Search for the cell housing the specified text and yield its (X, Y) center coordinate. 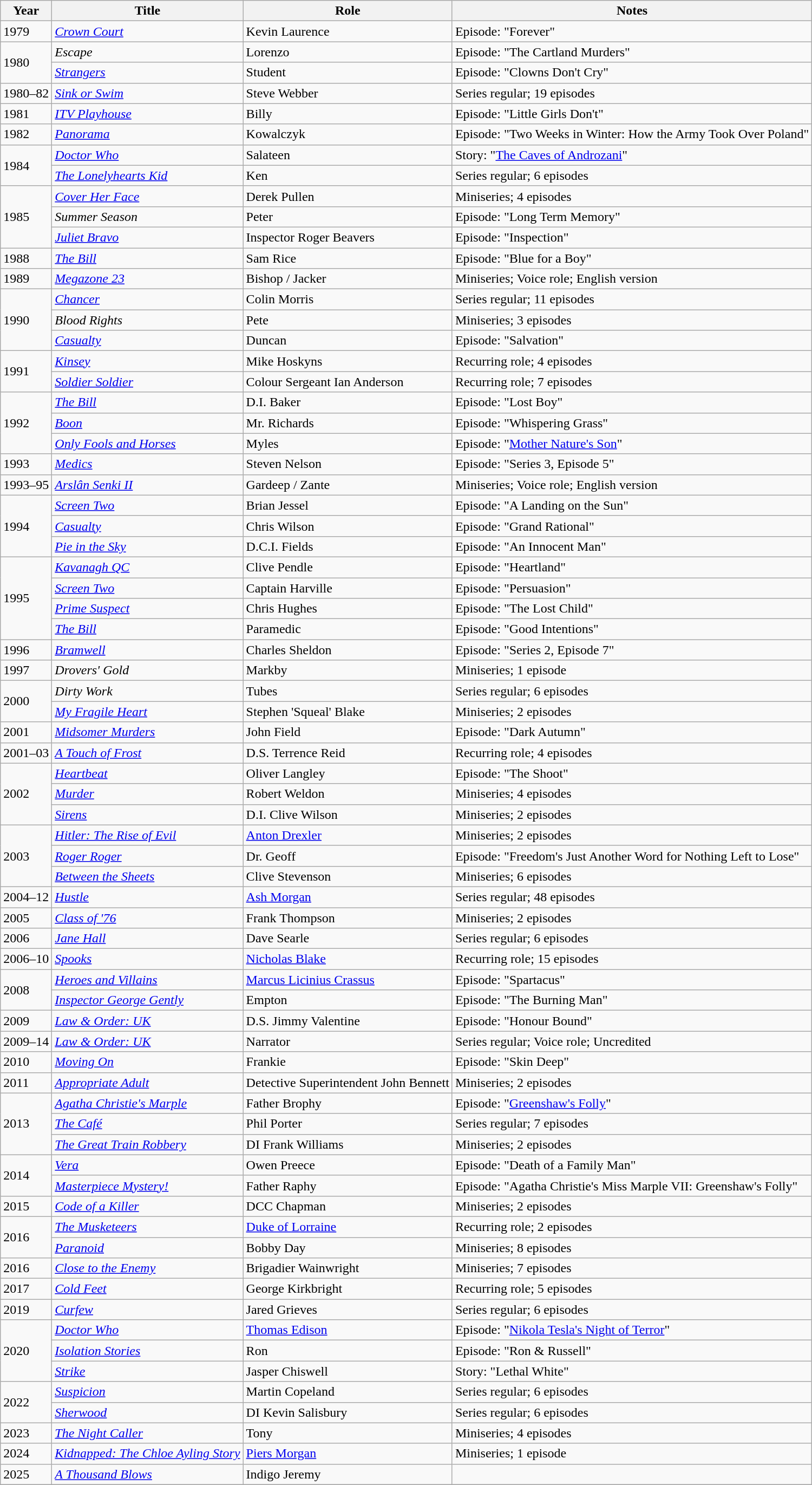
The Lonelyhearts Kid (147, 175)
Boon (147, 423)
2025 (26, 1474)
DCC Chapman (348, 1206)
2015 (26, 1206)
Mr. Richards (348, 423)
DI Kevin Salisbury (348, 1412)
Jared Grieves (348, 1310)
Hitler: The Rise of Evil (147, 835)
The Café (147, 1124)
Kevin Laurence (348, 31)
Episode: "Dark Autumn" (632, 732)
2011 (26, 1083)
Close to the Enemy (147, 1268)
2001 (26, 732)
Crown Court (147, 31)
2004–12 (26, 897)
Dave Searle (348, 939)
Drovers' Gold (147, 670)
1989 (26, 279)
1980 (26, 62)
Frank Thompson (348, 918)
Blood Rights (147, 320)
Tubes (348, 691)
2001–03 (26, 753)
Stephen 'Squeal' Blake (348, 712)
Spooks (147, 959)
Notes (632, 11)
Episode: "Spartacus" (632, 980)
D.I. Clive Wilson (348, 815)
ITV Playhouse (147, 114)
Episode: "Ron & Russell" (632, 1351)
Kinsey (147, 361)
2005 (26, 918)
Episode: "Persuasion" (632, 588)
A Thousand Blows (147, 1474)
Paramedic (348, 629)
Miniseries; 3 episodes (632, 320)
Mike Hoskyns (348, 361)
Inspector George Gently (147, 1000)
Series regular; 11 episodes (632, 299)
2009–14 (26, 1041)
2023 (26, 1433)
Chancer (147, 299)
1982 (26, 134)
Midsomer Murders (147, 732)
Class of '76 (147, 918)
Murder (147, 794)
Robert Weldon (348, 794)
1981 (26, 114)
2010 (26, 1062)
Miniseries; 8 episodes (632, 1247)
2014 (26, 1175)
D.S. Jimmy Valentine (348, 1021)
Ron (348, 1351)
2019 (26, 1310)
Lorenzo (348, 52)
Curfew (147, 1310)
Prime Suspect (147, 609)
Year (26, 11)
Episode: "Whispering Grass" (632, 423)
Miniseries; 7 episodes (632, 1268)
Roger Roger (147, 856)
1993–95 (26, 485)
Paranoid (147, 1247)
John Field (348, 732)
2017 (26, 1289)
George Kirkbright (348, 1289)
Detective Superintendent John Bennett (348, 1083)
Episode: "Forever" (632, 31)
The Great Train Robbery (147, 1144)
Derek Pullen (348, 196)
1994 (26, 526)
Father Raphy (348, 1186)
Kowalczyk (348, 134)
Pie in the Sky (147, 546)
2022 (26, 1402)
Episode: "Inspection" (632, 237)
Suspicion (147, 1392)
Episode: "Good Intentions" (632, 629)
Episode: "Little Girls Don't" (632, 114)
Hustle (147, 897)
The Night Caller (147, 1433)
Jane Hall (147, 939)
Episode: "Honour Bound" (632, 1021)
Kavanagh QC (147, 567)
Episode: "Freedom's Just Another Word for Nothing Left to Lose" (632, 856)
Summer Season (147, 217)
Escape (147, 52)
Billy (348, 114)
Markby (348, 670)
Episode: "The Shoot" (632, 773)
Episode: "The Burning Man" (632, 1000)
Heartbeat (147, 773)
Arslân Senki II (147, 485)
Phil Porter (348, 1124)
2002 (26, 794)
Strike (147, 1371)
1996 (26, 650)
1992 (26, 423)
Bishop / Jacker (348, 279)
Nicholas Blake (348, 959)
2020 (26, 1351)
Kidnapped: The Chloe Ayling Story (147, 1454)
Episode: "Death of a Family Man" (632, 1165)
Steven Nelson (348, 464)
Thomas Edison (348, 1330)
Marcus Licinius Crassus (348, 980)
Panorama (147, 134)
Between the Sheets (147, 876)
Megazone 23 (147, 279)
Code of a Killer (147, 1206)
Appropriate Adult (147, 1083)
Masterpiece Mystery! (147, 1186)
Episode: "Blue for a Boy" (632, 258)
2000 (26, 701)
Episode: "Grand Rational" (632, 526)
Anton Drexler (348, 835)
Steve Webber (348, 93)
Recurring role; 5 episodes (632, 1289)
My Fragile Heart (147, 712)
Clive Pendle (348, 567)
Indigo Jeremy (348, 1474)
Bobby Day (348, 1247)
Episode: "A Landing on the Sun" (632, 505)
Jasper Chiswell (348, 1371)
Colin Morris (348, 299)
Medics (147, 464)
Narrator (348, 1041)
D.S. Terrence Reid (348, 753)
Empton (348, 1000)
Sam Rice (348, 258)
Clive Stevenson (348, 876)
Cold Feet (147, 1289)
Episode: "The Cartland Murders" (632, 52)
1988 (26, 258)
D.I. Baker (348, 402)
Captain Harville (348, 588)
Episode: "Skin Deep" (632, 1062)
1990 (26, 320)
Recurring role; 7 episodes (632, 382)
Frankie (348, 1062)
1995 (26, 598)
Story: "Lethal White" (632, 1371)
Cover Her Face (147, 196)
Myles (348, 444)
Sink or Swim (147, 93)
Heroes and Villains (147, 980)
Inspector Roger Beavers (348, 237)
1993 (26, 464)
2006–10 (26, 959)
Student (348, 73)
Series regular; 48 episodes (632, 897)
1980–82 (26, 93)
Tony (348, 1433)
Episode: "Two Weeks in Winter: How the Army Took Over Poland" (632, 134)
A Touch of Frost (147, 753)
Salateen (348, 155)
Martin Copeland (348, 1392)
Series regular; 7 episodes (632, 1124)
Bramwell (147, 650)
2006 (26, 939)
2024 (26, 1454)
Dr. Geoff (348, 856)
Title (147, 11)
2003 (26, 856)
Episode: "Heartland" (632, 567)
Piers Morgan (348, 1454)
Sirens (147, 815)
Peter (348, 217)
Role (348, 11)
Juliet Bravo (147, 237)
The Musketeers (147, 1227)
1984 (26, 165)
Father Brophy (348, 1103)
Oliver Langley (348, 773)
Colour Sergeant Ian Anderson (348, 382)
Moving On (147, 1062)
Pete (348, 320)
Series regular; Voice role; Uncredited (632, 1041)
Miniseries; 6 episodes (632, 876)
Episode: "Long Term Memory" (632, 217)
Isolation Stories (147, 1351)
Sherwood (147, 1412)
Story: "The Caves of Androzani" (632, 155)
Dirty Work (147, 691)
Gardeep / Zante (348, 485)
1991 (26, 372)
Chris Wilson (348, 526)
Agatha Christie's Marple (147, 1103)
Chris Hughes (348, 609)
Brian Jessel (348, 505)
Episode: "Agatha Christie's Miss Marple VII: Greenshaw's Folly" (632, 1186)
Strangers (147, 73)
Episode: "Salvation" (632, 341)
Episode: "Clowns Don't Cry" (632, 73)
Soldier Soldier (147, 382)
Ken (348, 175)
1985 (26, 217)
Episode: "Greenshaw's Folly" (632, 1103)
Ash Morgan (348, 897)
Episode: "The Lost Child" (632, 609)
2009 (26, 1021)
Only Fools and Horses (147, 444)
Episode: "Series 3, Episode 5" (632, 464)
D.C.I. Fields (348, 546)
Owen Preece (348, 1165)
Episode: "Mother Nature's Son" (632, 444)
Duncan (348, 341)
Episode: "Series 2, Episode 7" (632, 650)
Episode: "Lost Boy" (632, 402)
Duke of Lorraine (348, 1227)
2008 (26, 990)
Charles Sheldon (348, 650)
2013 (26, 1124)
Recurring role; 15 episodes (632, 959)
Episode: "An Innocent Man" (632, 546)
Series regular; 19 episodes (632, 93)
DI Frank Williams (348, 1144)
1979 (26, 31)
Recurring role; 2 episodes (632, 1227)
Vera (147, 1165)
1997 (26, 670)
Brigadier Wainwright (348, 1268)
Episode: "Nikola Tesla's Night of Terror" (632, 1330)
